Identify which cell holds the provided text, then report its [X, Y] central coordinate. 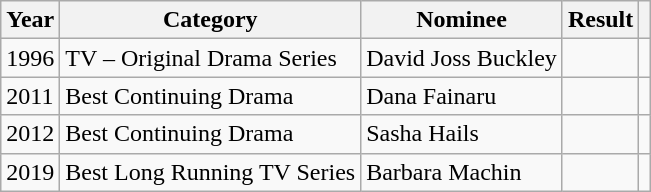
2011 [30, 96]
2019 [30, 172]
Dana Fainaru [462, 96]
Category [210, 20]
2012 [30, 134]
Result [600, 20]
Year [30, 20]
TV – Original Drama Series [210, 58]
Barbara Machin [462, 172]
Best Long Running TV Series [210, 172]
David Joss Buckley [462, 58]
Sasha Hails [462, 134]
1996 [30, 58]
Nominee [462, 20]
